Capture the cell that displays the provided text and extract its [x, y] central coordinate. 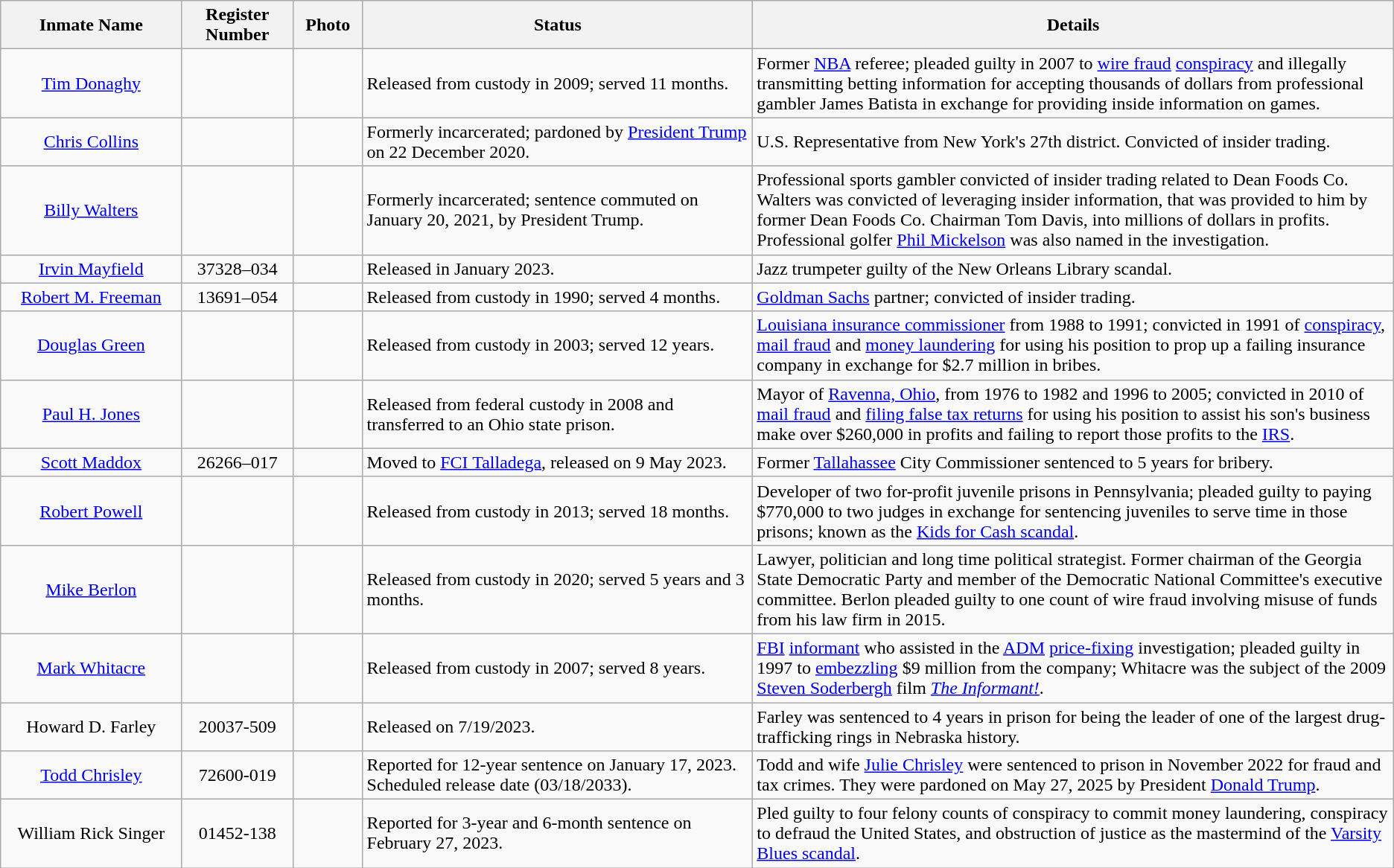
Farley was sentenced to 4 years in prison for being the leader of one of the largest drug-trafficking rings in Nebraska history. [1073, 727]
Douglas Green [91, 345]
Billy Walters [91, 210]
Released from custody in 1990; served 4 months. [558, 297]
Irvin Mayfield [91, 269]
William Rick Singer [91, 834]
Inmate Name [91, 25]
Released from custody in 2020; served 5 years and 3 months. [558, 590]
Robert M. Freeman [91, 297]
Status [558, 25]
01452-138 [238, 834]
Howard D. Farley [91, 727]
Todd Chrisley [91, 776]
Released from custody in 2013; served 18 months. [558, 511]
Released from federal custody in 2008 and transferred to an Ohio state prison. [558, 414]
20037-509 [238, 727]
Released from custody in 2007; served 8 years. [558, 668]
37328–034 [238, 269]
72600-019 [238, 776]
Tim Donaghy [91, 83]
Photo [328, 25]
Former Tallahassee City Commissioner sentenced to 5 years for bribery. [1073, 462]
Robert Powell [91, 511]
Mark Whitacre [91, 668]
Released in January 2023. [558, 269]
U.S. Representative from New York's 27th district. Convicted of insider trading. [1073, 141]
Reported for 12-year sentence on January 17, 2023. Scheduled release date (03/18/2033). [558, 776]
Paul H. Jones [91, 414]
Released from custody in 2003; served 12 years. [558, 345]
Details [1073, 25]
Scott Maddox [91, 462]
Released from custody in 2009; served 11 months. [558, 83]
Goldman Sachs partner; convicted of insider trading. [1073, 297]
Jazz trumpeter guilty of the New Orleans Library scandal. [1073, 269]
Mike Berlon [91, 590]
Formerly incarcerated; pardoned by President Trump on 22 December 2020. [558, 141]
Moved to FCI Talladega, released on 9 May 2023. [558, 462]
13691–054 [238, 297]
Chris Collins [91, 141]
Formerly incarcerated; sentence commuted on January 20, 2021, by President Trump. [558, 210]
Register Number [238, 25]
Released on 7/19/2023. [558, 727]
26266–017 [238, 462]
Reported for 3-year and 6-month sentence on February 27, 2023. [558, 834]
